Locate the cell with the specified text and output its (X, Y) center coordinate. 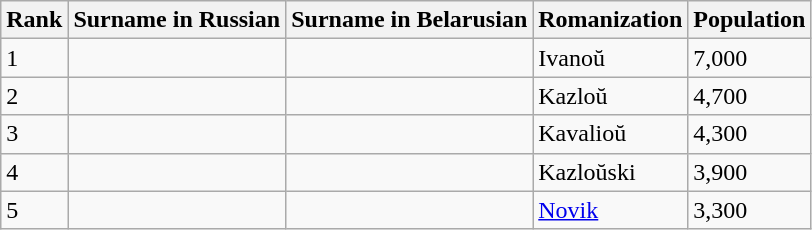
4,700 (750, 96)
Population (750, 20)
7,000 (750, 58)
1 (34, 58)
Rank (34, 20)
Surname in Belarusian (410, 20)
3 (34, 134)
2 (34, 96)
Ivanoŭ (610, 58)
4,300 (750, 134)
Novik (610, 210)
4 (34, 172)
3,900 (750, 172)
5 (34, 210)
Kavalioŭ (610, 134)
Kazloŭ (610, 96)
Kazloŭski (610, 172)
Surname in Russian (177, 20)
Romanization (610, 20)
3,300 (750, 210)
